Return (X, Y) of the center of cell containing provided text 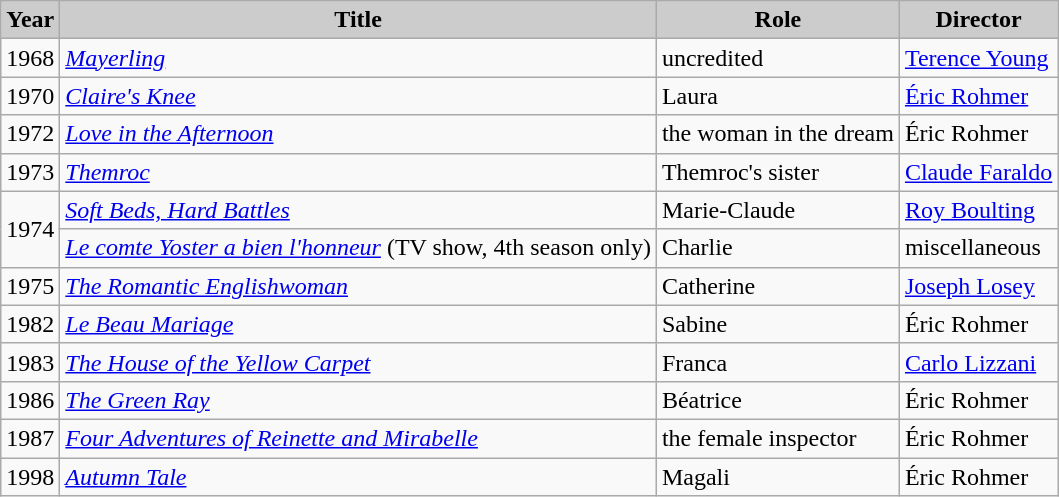
The House of the Yellow Carpet (358, 362)
1983 (30, 362)
uncredited (778, 58)
1973 (30, 172)
Four Adventures of Reinette and Mirabelle (358, 438)
Themroc's sister (778, 172)
1982 (30, 324)
Carlo Lizzani (978, 362)
Claire's Knee (358, 96)
Marie-Claude (778, 210)
Laura (778, 96)
1972 (30, 134)
The Romantic Englishwoman (358, 286)
Franca (778, 362)
Terence Young (978, 58)
Le comte Yoster a bien l'honneur (TV show, 4th season only) (358, 248)
Autumn Tale (358, 477)
Year (30, 20)
the female inspector (778, 438)
Love in the Afternoon (358, 134)
Béatrice (778, 400)
1968 (30, 58)
Catherine (778, 286)
Role (778, 20)
Themroc (358, 172)
Director (978, 20)
Title (358, 20)
Claude Faraldo (978, 172)
1975 (30, 286)
Roy Boulting (978, 210)
1974 (30, 229)
miscellaneous (978, 248)
1970 (30, 96)
1987 (30, 438)
the woman in the dream (778, 134)
Magali (778, 477)
Mayerling (358, 58)
1986 (30, 400)
Charlie (778, 248)
1998 (30, 477)
Sabine (778, 324)
The Green Ray (358, 400)
Joseph Losey (978, 286)
Le Beau Mariage (358, 324)
Soft Beds, Hard Battles (358, 210)
